Scan for the cell matching the given text and deliver its [X, Y] coordinate at center. 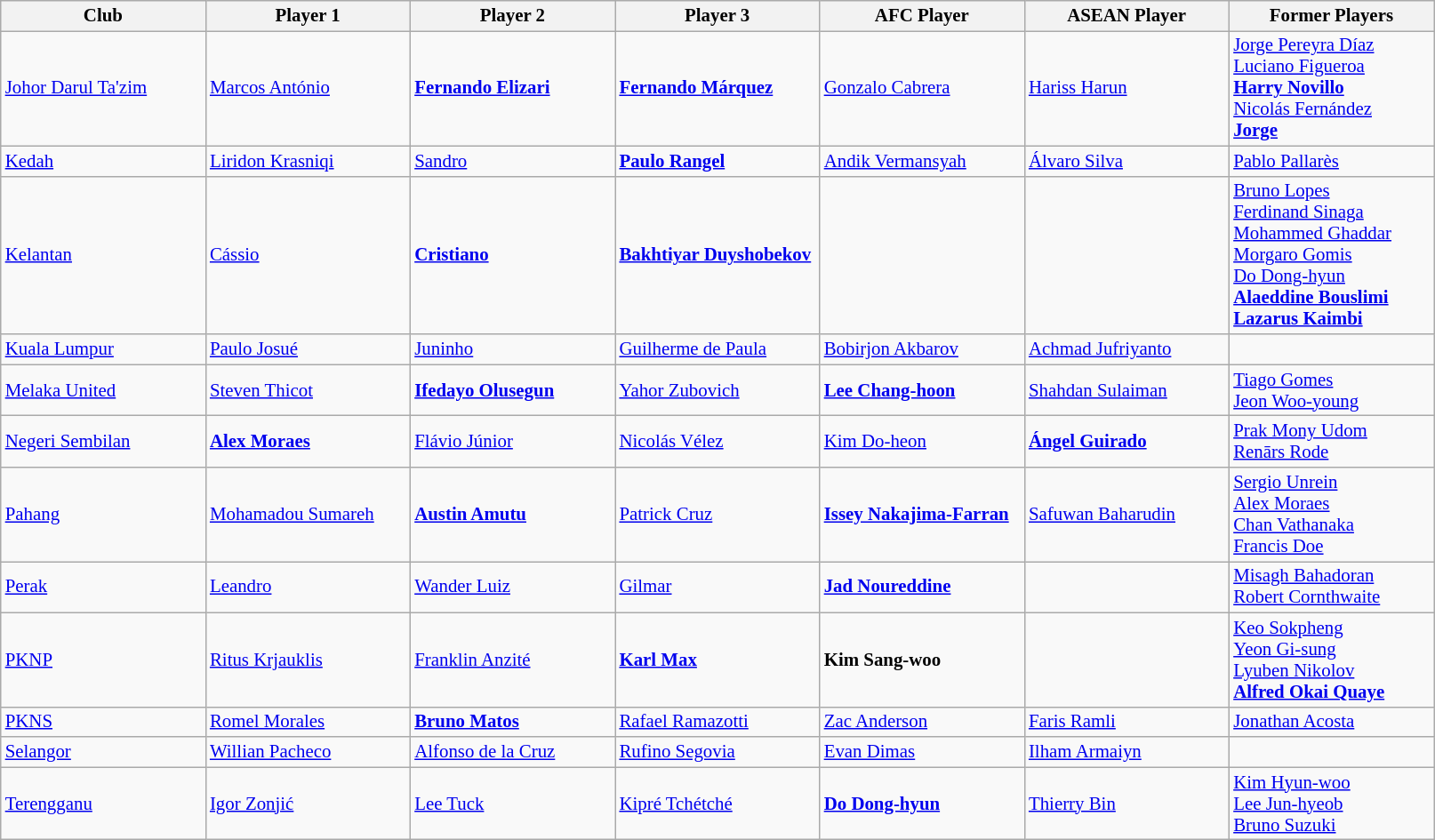
Safuwan Baharudin [1126, 515]
Liridon Krasniqi [308, 161]
PKNP [103, 660]
Player 1 [308, 16]
Player 3 [717, 16]
Patrick Cruz [717, 515]
Guilherme de Paula [717, 349]
Bruno Matos [512, 722]
Austin Amutu [512, 515]
Lee Chang-hoon [922, 390]
Alex Moraes [308, 442]
Andik Vermansyah [922, 161]
Ángel Guirado [1126, 442]
PKNS [103, 722]
Hariss Harun [1126, 88]
Kim Hyun-woo Lee Jun-hyeob Bruno Suzuki [1331, 804]
Ifedayo Olusegun [512, 390]
Nicolás Vélez [717, 442]
Rufino Segovia [717, 752]
Jad Noureddine [922, 587]
Paulo Josué [308, 349]
Mohamadou Sumareh [308, 515]
Negeri Sembilan [103, 442]
Shahdan Sulaiman [1126, 390]
Flávio Júnior [512, 442]
Fernando Márquez [717, 88]
Ilham Armaiyn [1126, 752]
Bakhtiyar Duyshobekov [717, 255]
Kedah [103, 161]
Lee Tuck [512, 804]
Gonzalo Cabrera [922, 88]
Jonathan Acosta [1331, 722]
Gilmar [717, 587]
Leandro [308, 587]
Kim Sang-woo [922, 660]
Perak [103, 587]
Keo Sokpheng Yeon Gi-sung Lyuben Nikolov Alfred Okai Quaye [1331, 660]
Karl Max [717, 660]
Igor Zonjić [308, 804]
ASEAN Player [1126, 16]
Kipré Tchétché [717, 804]
Steven Thicot [308, 390]
Bobirjon Akbarov [922, 349]
Cristiano [512, 255]
Rafael Ramazotti [717, 722]
Evan Dimas [922, 752]
Bruno Lopes Ferdinand Sinaga Mohammed Ghaddar Morgaro Gomis Do Dong-hyun Alaeddine Bouslimi Lazarus Kaimbi [1331, 255]
Fernando Elizari [512, 88]
Pahang [103, 515]
Tiago Gomes Jeon Woo-young [1331, 390]
Faris Ramli [1126, 722]
Zac Anderson [922, 722]
Alfonso de la Cruz [512, 752]
Sergio Unrein Alex Moraes Chan Vathanaka Francis Doe [1331, 515]
Marcos António [308, 88]
Wander Luiz [512, 587]
Issey Nakajima-Farran [922, 515]
Yahor Zubovich [717, 390]
Pablo Pallarès [1331, 161]
AFC Player [922, 16]
Álvaro Silva [1126, 161]
Kelantan [103, 255]
Do Dong-hyun [922, 804]
Former Players [1331, 16]
Kuala Lumpur [103, 349]
Cássio [308, 255]
Prak Mony Udom Renārs Rode [1331, 442]
Club [103, 16]
Kim Do-heon [922, 442]
Juninho [512, 349]
Jorge Pereyra Díaz Luciano Figueroa Harry Novillo Nicolás Fernández Jorge [1331, 88]
Thierry Bin [1126, 804]
Player 2 [512, 16]
Melaka United [103, 390]
Ritus Krjauklis [308, 660]
Willian Pacheco [308, 752]
Johor Darul Ta'zim [103, 88]
Selangor [103, 752]
Misagh Bahadoran Robert Cornthwaite [1331, 587]
Sandro [512, 161]
Paulo Rangel [717, 161]
Terengganu [103, 804]
Achmad Jufriyanto [1126, 349]
Franklin Anzité [512, 660]
Romel Morales [308, 722]
